Capture the cell that displays the provided text and extract its [x, y] central coordinate. 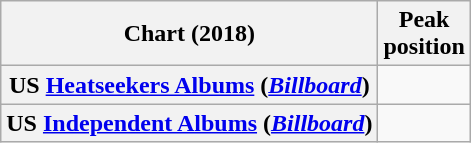
Chart (2018) [190, 34]
US Heatseekers Albums (Billboard) [190, 85]
US Independent Albums (Billboard) [190, 123]
Peakposition [424, 34]
